Identify which cell holds the provided text, then report its [x, y] central coordinate. 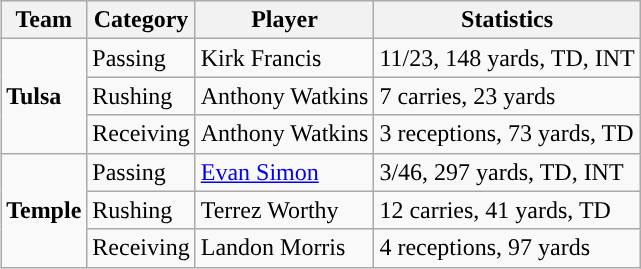
Player [284, 20]
12 carries, 41 yards, TD [507, 210]
4 receptions, 97 yards [507, 248]
Category [141, 20]
Evan Simon [284, 172]
Tulsa [44, 96]
Temple [44, 210]
Team [44, 20]
3/46, 297 yards, TD, INT [507, 172]
Kirk Francis [284, 58]
11/23, 148 yards, TD, INT [507, 58]
Statistics [507, 20]
7 carries, 23 yards [507, 96]
Landon Morris [284, 248]
3 receptions, 73 yards, TD [507, 134]
Terrez Worthy [284, 210]
